Capture the cell that displays the provided text and extract its [x, y] central coordinate. 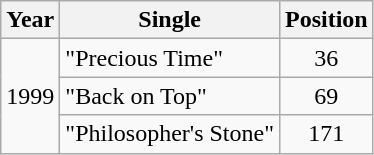
Position [326, 20]
171 [326, 134]
1999 [30, 96]
"Precious Time" [170, 58]
Single [170, 20]
36 [326, 58]
"Philosopher's Stone" [170, 134]
Year [30, 20]
"Back on Top" [170, 96]
69 [326, 96]
